From the cell containing the given text, extract its center point as (x, y) coordinate. 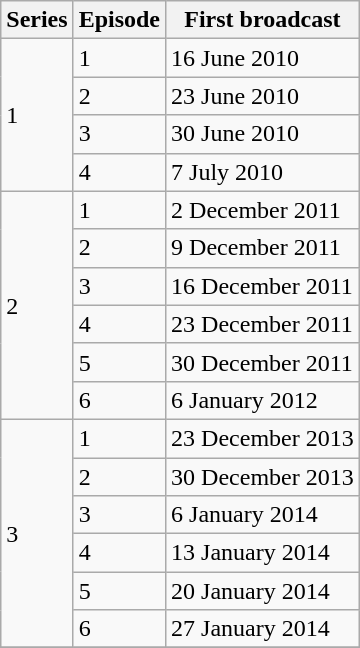
16 June 2010 (263, 58)
Series (37, 20)
27 January 2014 (263, 629)
7 July 2010 (263, 172)
30 June 2010 (263, 134)
6 January 2012 (263, 400)
6 January 2014 (263, 515)
23 June 2010 (263, 96)
Episode (119, 20)
30 December 2011 (263, 362)
16 December 2011 (263, 286)
23 December 2013 (263, 438)
23 December 2011 (263, 324)
2 December 2011 (263, 210)
First broadcast (263, 20)
30 December 2013 (263, 477)
9 December 2011 (263, 248)
13 January 2014 (263, 553)
20 January 2014 (263, 591)
